From the cell containing the given text, extract its center point as [X, Y] coordinate. 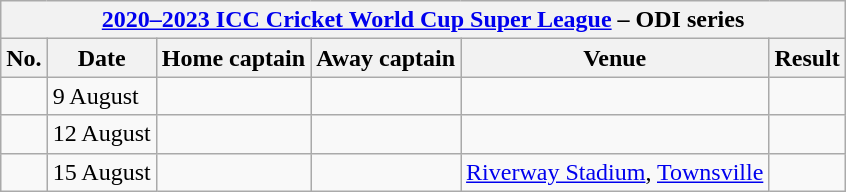
15 August [102, 172]
Venue [615, 58]
Riverway Stadium, Townsville [615, 172]
No. [24, 58]
Away captain [386, 58]
Home captain [233, 58]
Date [102, 58]
12 August [102, 134]
9 August [102, 96]
Result [807, 58]
2020–2023 ICC Cricket World Cup Super League – ODI series [424, 20]
